Find where the given text appears and provide that cell's center as (x, y) coordinate. 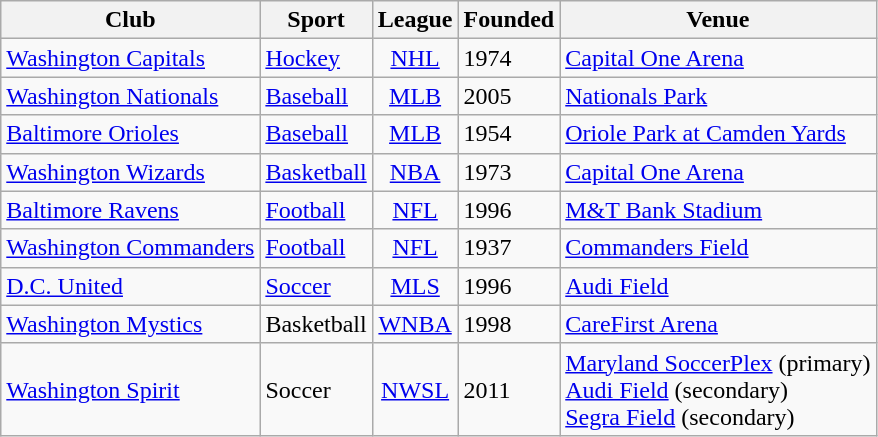
Venue (718, 20)
1998 (509, 324)
NWSL (415, 389)
1937 (509, 248)
CareFirst Arena (718, 324)
Baltimore Ravens (130, 210)
Hockey (316, 58)
2011 (509, 389)
Club (130, 20)
D.C. United (130, 286)
Washington Commanders (130, 248)
1973 (509, 172)
Washington Spirit (130, 389)
WNBA (415, 324)
NHL (415, 58)
MLS (415, 286)
NBA (415, 172)
Nationals Park (718, 96)
Oriole Park at Camden Yards (718, 134)
M&T Bank Stadium (718, 210)
1954 (509, 134)
Washington Capitals (130, 58)
1974 (509, 58)
Maryland SoccerPlex (primary)Audi Field (secondary)Segra Field (secondary) (718, 389)
Baltimore Orioles (130, 134)
Commanders Field (718, 248)
2005 (509, 96)
Washington Nationals (130, 96)
League (415, 20)
Audi Field (718, 286)
Founded (509, 20)
Washington Mystics (130, 324)
Sport (316, 20)
Washington Wizards (130, 172)
